Output the [X, Y] coordinate of the center of the cell containing the given text.  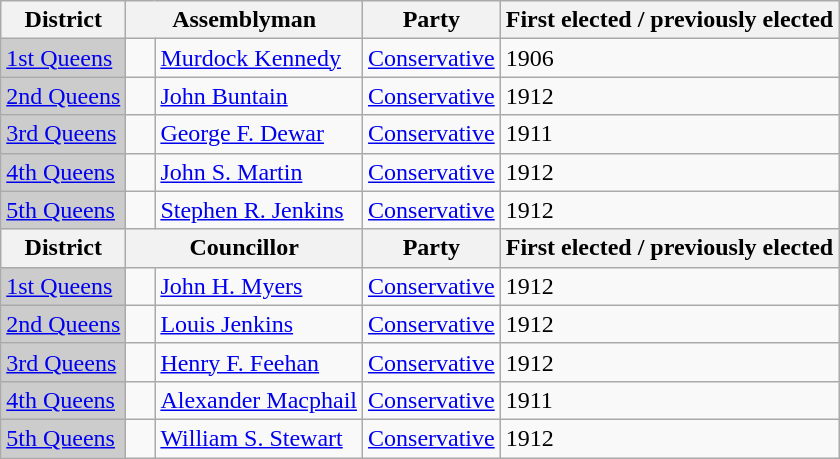
Alexander Macphail [259, 400]
John H. Myers [259, 286]
Assemblyman [244, 20]
Councillor [244, 248]
John S. Martin [259, 172]
Murdock Kennedy [259, 58]
Henry F. Feehan [259, 362]
Louis Jenkins [259, 324]
John Buntain [259, 96]
Stephen R. Jenkins [259, 210]
George F. Dewar [259, 134]
William S. Stewart [259, 438]
1906 [670, 58]
